Extract the [x, y] coordinate from the center of the cell holding the provided text.  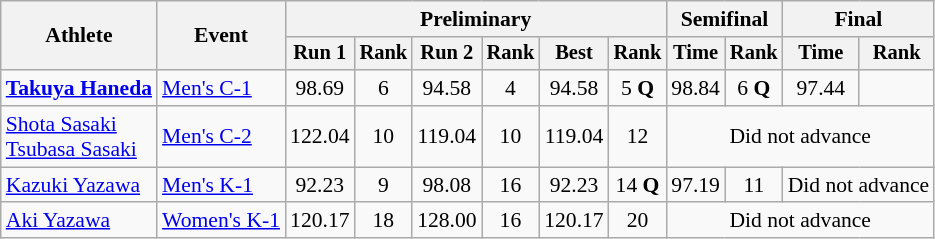
12 [638, 136]
Shota SasakiTsubasa Sasaki [79, 136]
Event [221, 36]
Kazuki Yazawa [79, 185]
6 [384, 88]
Aki Yazawa [79, 221]
14 Q [638, 185]
98.84 [696, 88]
Men's C-2 [221, 136]
Takuya Haneda [79, 88]
98.69 [320, 88]
Final [859, 19]
Best [574, 54]
Preliminary [476, 19]
18 [384, 221]
5 Q [638, 88]
20 [638, 221]
Men's K-1 [221, 185]
4 [511, 88]
Men's C-1 [221, 88]
Women's K-1 [221, 221]
Run 2 [446, 54]
Run 1 [320, 54]
122.04 [320, 136]
9 [384, 185]
128.00 [446, 221]
97.44 [822, 88]
98.08 [446, 185]
6 Q [754, 88]
Semifinal [724, 19]
Athlete [79, 36]
97.19 [696, 185]
11 [754, 185]
